Output the [X, Y] coordinate of the center of the cell containing the given text.  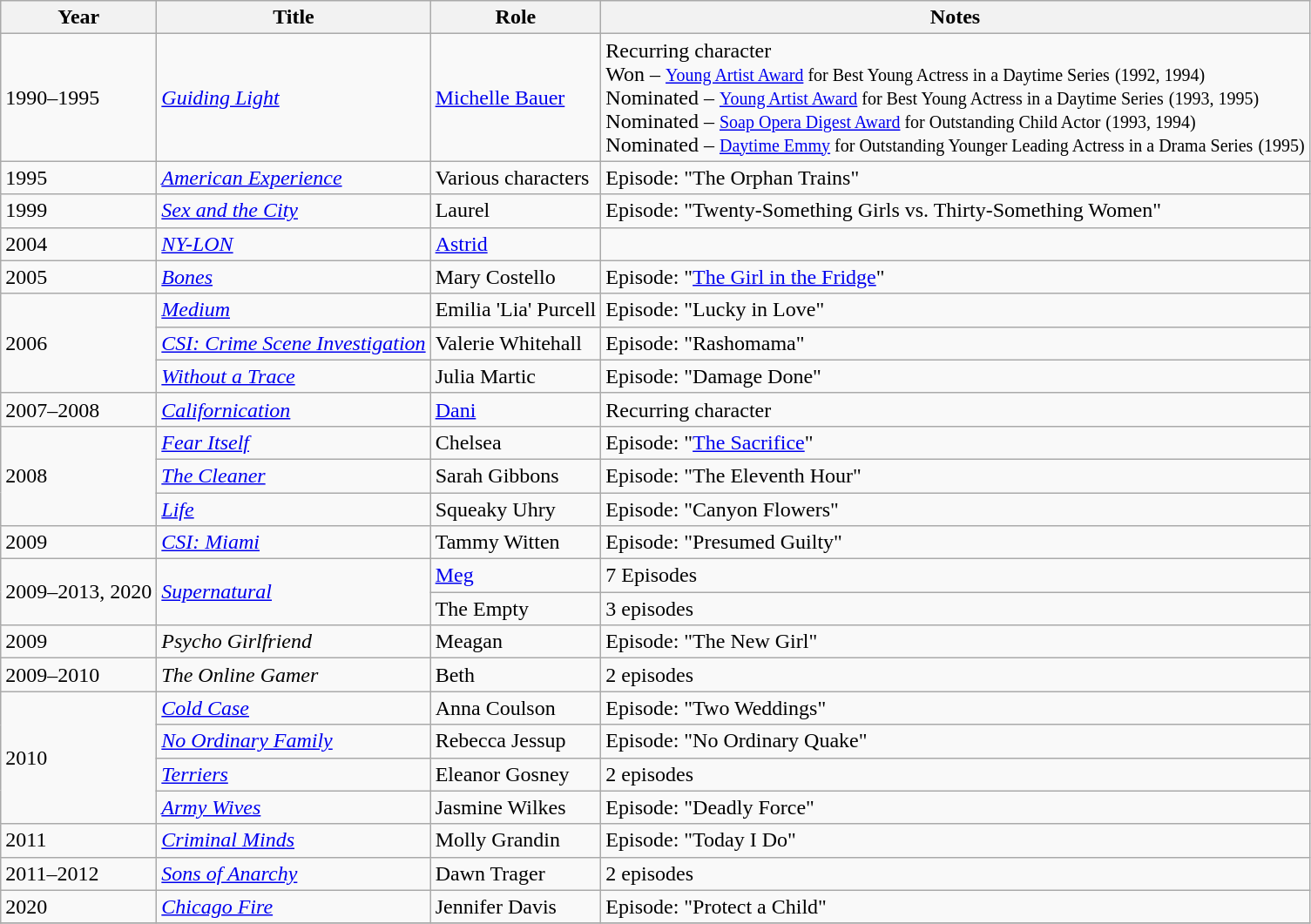
2004 [78, 244]
3 episodes [955, 609]
2008 [78, 475]
Sex and the City [294, 211]
Life [294, 509]
1995 [78, 178]
Guiding Light [294, 98]
2006 [78, 343]
Episode: "The Orphan Trains" [955, 178]
Episode: "Rashomama" [955, 343]
2011–2012 [78, 873]
Episode: "Canyon Flowers" [955, 509]
CSI: Miami [294, 543]
1990–1995 [78, 98]
Rebecca Jessup [516, 741]
Episode: "Deadly Force" [955, 807]
Episode: "Damage Done" [955, 376]
Episode: "The Eleventh Hour" [955, 475]
Cold Case [294, 708]
2020 [78, 907]
Episode: "Lucky in Love" [955, 310]
2010 [78, 758]
Episode: "Presumed Guilty" [955, 543]
Terriers [294, 774]
Sarah Gibbons [516, 475]
Astrid [516, 244]
Title [294, 17]
2005 [78, 277]
Michelle Bauer [516, 98]
Valerie Whitehall [516, 343]
Psycho Girlfriend [294, 642]
The Empty [516, 609]
2011 [78, 840]
Role [516, 17]
Bones [294, 277]
Jasmine Wilkes [516, 807]
Year [78, 17]
NY-LON [294, 244]
Episode: "Two Weddings" [955, 708]
Episode: "Today I Do" [955, 840]
Meg [516, 576]
Episode: "The Sacrifice" [955, 442]
Chelsea [516, 442]
Dani [516, 409]
Eleanor Gosney [516, 774]
Various characters [516, 178]
Molly Grandin [516, 840]
Episode: "Twenty-Something Girls vs. Thirty-Something Women" [955, 211]
Dawn Trager [516, 873]
2009–2013, 2020 [78, 592]
Beth [516, 675]
Chicago Fire [294, 907]
CSI: Crime Scene Investigation [294, 343]
American Experience [294, 178]
Recurring character [955, 409]
Supernatural [294, 592]
No Ordinary Family [294, 741]
Californication [294, 409]
Mary Costello [516, 277]
Criminal Minds [294, 840]
Anna Coulson [516, 708]
Squeaky Uhry [516, 509]
Notes [955, 17]
Army Wives [294, 807]
Fear Itself [294, 442]
Episode: "Protect a Child" [955, 907]
2009–2010 [78, 675]
1999 [78, 211]
Meagan [516, 642]
The Cleaner [294, 475]
Jennifer Davis [516, 907]
Julia Martic [516, 376]
Episode: "The Girl in the Fridge" [955, 277]
Medium [294, 310]
2007–2008 [78, 409]
Without a Trace [294, 376]
Tammy Witten [516, 543]
Emilia 'Lia' Purcell [516, 310]
Laurel [516, 211]
7 Episodes [955, 576]
Sons of Anarchy [294, 873]
Episode: "The New Girl" [955, 642]
The Online Gamer [294, 675]
Episode: "No Ordinary Quake" [955, 741]
